Detect which cell encompasses the target text, then output its [X, Y] center coordinate. 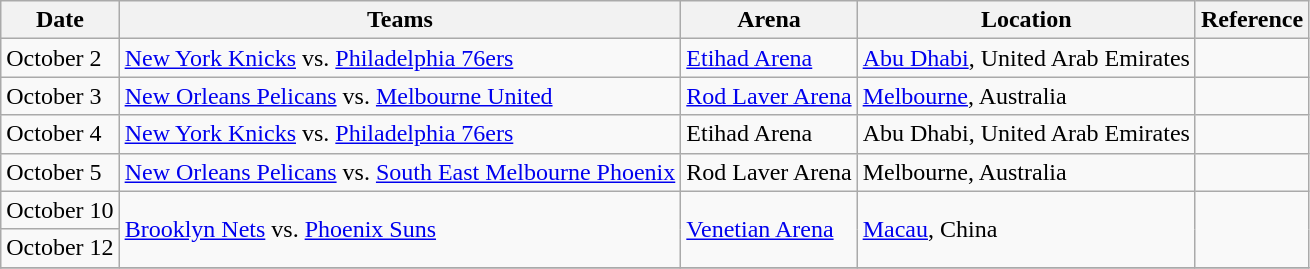
Reference [1252, 20]
New Orleans Pelicans vs. Melbourne United [400, 96]
Teams [400, 20]
Location [1026, 20]
October 12 [60, 248]
October 3 [60, 96]
Arena [769, 20]
Macau, China [1026, 229]
October 4 [60, 134]
Venetian Arena [769, 229]
October 10 [60, 210]
Date [60, 20]
October 5 [60, 172]
October 2 [60, 58]
Brooklyn Nets vs. Phoenix Suns [400, 229]
New Orleans Pelicans vs. South East Melbourne Phoenix [400, 172]
